Scan for the cell matching the given text and deliver its [X, Y] coordinate at center. 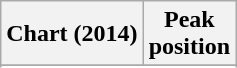
Chart (2014) [72, 34]
Peakposition [189, 34]
